Capture the cell that displays the provided text and extract its [X, Y] central coordinate. 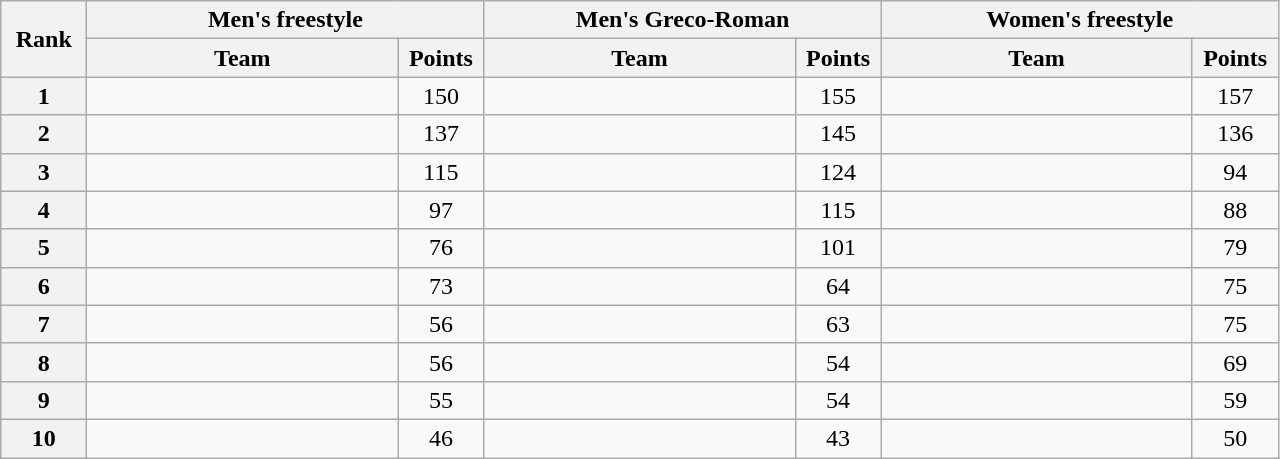
136 [1235, 134]
5 [44, 248]
155 [838, 96]
Women's freestyle [1080, 20]
63 [838, 324]
88 [1235, 210]
101 [838, 248]
7 [44, 324]
46 [441, 438]
79 [1235, 248]
1 [44, 96]
76 [441, 248]
97 [441, 210]
145 [838, 134]
64 [838, 286]
124 [838, 172]
55 [441, 400]
Men's freestyle [286, 20]
10 [44, 438]
50 [1235, 438]
Men's Greco-Roman [682, 20]
94 [1235, 172]
8 [44, 362]
2 [44, 134]
59 [1235, 400]
157 [1235, 96]
9 [44, 400]
4 [44, 210]
137 [441, 134]
150 [441, 96]
3 [44, 172]
Rank [44, 39]
6 [44, 286]
73 [441, 286]
69 [1235, 362]
43 [838, 438]
